Pinpoint the cell where the given text exists, returning its (x, y) midpoint coordinate. 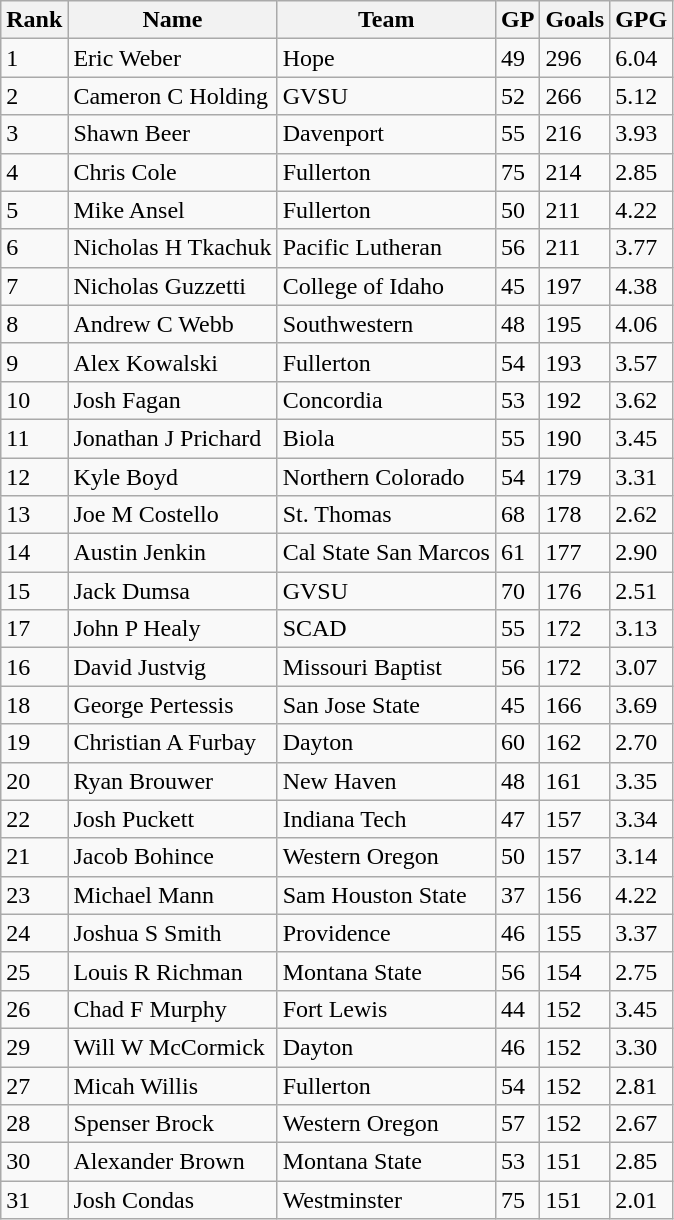
Josh Fagan (172, 400)
3 (34, 134)
Alexander Brown (172, 1162)
47 (517, 819)
190 (575, 438)
Name (172, 20)
2.81 (642, 1085)
Jack Dumsa (172, 591)
Westminster (386, 1200)
Davenport (386, 134)
Josh Condas (172, 1200)
2.01 (642, 1200)
College of Idaho (386, 286)
26 (34, 1009)
David Justvig (172, 667)
178 (575, 515)
Team (386, 20)
197 (575, 286)
28 (34, 1124)
37 (517, 895)
George Pertessis (172, 705)
195 (575, 324)
5 (34, 210)
3.35 (642, 781)
Micah Willis (172, 1085)
5.12 (642, 96)
Biola (386, 438)
Kyle Boyd (172, 477)
2 (34, 96)
3.69 (642, 705)
Michael Mann (172, 895)
Cal State San Marcos (386, 553)
60 (517, 743)
2.67 (642, 1124)
7 (34, 286)
61 (517, 553)
4 (34, 172)
Joshua S Smith (172, 933)
31 (34, 1200)
161 (575, 781)
30 (34, 1162)
9 (34, 362)
3.34 (642, 819)
6.04 (642, 58)
Northern Colorado (386, 477)
6 (34, 248)
52 (517, 96)
Concordia (386, 400)
John P Healy (172, 629)
13 (34, 515)
SCAD (386, 629)
Goals (575, 20)
192 (575, 400)
22 (34, 819)
27 (34, 1085)
Josh Puckett (172, 819)
156 (575, 895)
2.75 (642, 971)
177 (575, 553)
GPG (642, 20)
3.30 (642, 1047)
216 (575, 134)
176 (575, 591)
3.93 (642, 134)
18 (34, 705)
3.77 (642, 248)
Rank (34, 20)
3.07 (642, 667)
Jacob Bohince (172, 857)
17 (34, 629)
Southwestern (386, 324)
68 (517, 515)
Providence (386, 933)
11 (34, 438)
Cameron C Holding (172, 96)
2.51 (642, 591)
Hope (386, 58)
25 (34, 971)
214 (575, 172)
3.14 (642, 857)
Nicholas H Tkachuk (172, 248)
15 (34, 591)
3.57 (642, 362)
Chad F Murphy (172, 1009)
24 (34, 933)
3.37 (642, 933)
New Haven (386, 781)
Eric Weber (172, 58)
16 (34, 667)
2.62 (642, 515)
162 (575, 743)
4.38 (642, 286)
Ryan Brouwer (172, 781)
Spenser Brock (172, 1124)
179 (575, 477)
20 (34, 781)
70 (517, 591)
Mike Ansel (172, 210)
4.06 (642, 324)
Louis R Richman (172, 971)
12 (34, 477)
49 (517, 58)
Sam Houston State (386, 895)
2.90 (642, 553)
St. Thomas (386, 515)
10 (34, 400)
Shawn Beer (172, 134)
Indiana Tech (386, 819)
21 (34, 857)
Fort Lewis (386, 1009)
57 (517, 1124)
1 (34, 58)
Andrew C Webb (172, 324)
19 (34, 743)
29 (34, 1047)
44 (517, 1009)
Pacific Lutheran (386, 248)
3.13 (642, 629)
14 (34, 553)
3.62 (642, 400)
Will W McCormick (172, 1047)
Alex Kowalski (172, 362)
San Jose State (386, 705)
266 (575, 96)
296 (575, 58)
166 (575, 705)
3.31 (642, 477)
GP (517, 20)
Austin Jenkin (172, 553)
Joe M Costello (172, 515)
2.70 (642, 743)
154 (575, 971)
Nicholas Guzzetti (172, 286)
Missouri Baptist (386, 667)
Christian A Furbay (172, 743)
193 (575, 362)
Jonathan J Prichard (172, 438)
Chris Cole (172, 172)
23 (34, 895)
155 (575, 933)
8 (34, 324)
